For the text-containing cell, return its midpoint in [X, Y] coordinate format. 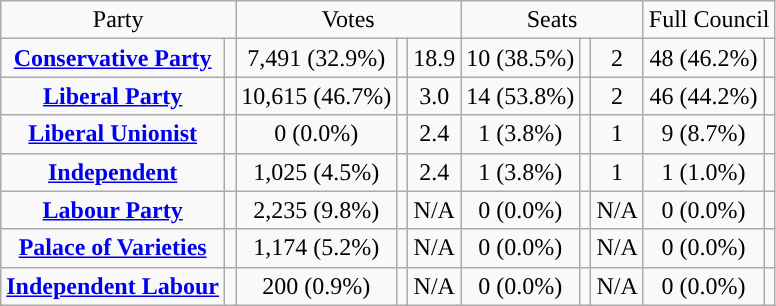
14 (53.8%) [520, 96]
Independent Labour [113, 286]
1,174 (5.2%) [316, 248]
Seats [552, 20]
Liberal Party [113, 96]
200 (0.9%) [316, 286]
46 (44.2%) [704, 96]
10,615 (46.7%) [316, 96]
Liberal Unionist [113, 134]
Votes [348, 20]
3.0 [434, 96]
Labour Party [113, 210]
Full Council [709, 20]
Conservative Party [113, 58]
Party [118, 20]
Independent [113, 172]
7,491 (32.9%) [316, 58]
18.9 [434, 58]
48 (46.2%) [704, 58]
10 (38.5%) [520, 58]
1,025 (4.5%) [316, 172]
2,235 (9.8%) [316, 210]
Palace of Varieties [113, 248]
1 (1.0%) [704, 172]
9 (8.7%) [704, 134]
